Find where the given text appears and provide that cell's center as [x, y] coordinate. 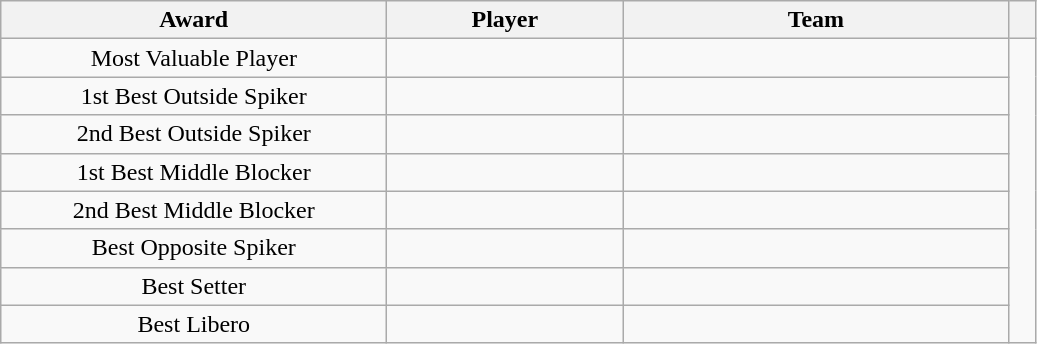
Best Setter [194, 286]
2nd Best Outside Spiker [194, 134]
1st Best Outside Spiker [194, 96]
Team [816, 20]
2nd Best Middle Blocker [194, 210]
Player [505, 20]
1st Best Middle Blocker [194, 172]
Best Opposite Spiker [194, 248]
Most Valuable Player [194, 58]
Best Libero [194, 324]
Award [194, 20]
